Find where the given text appears and provide that cell's center as (X, Y) coordinate. 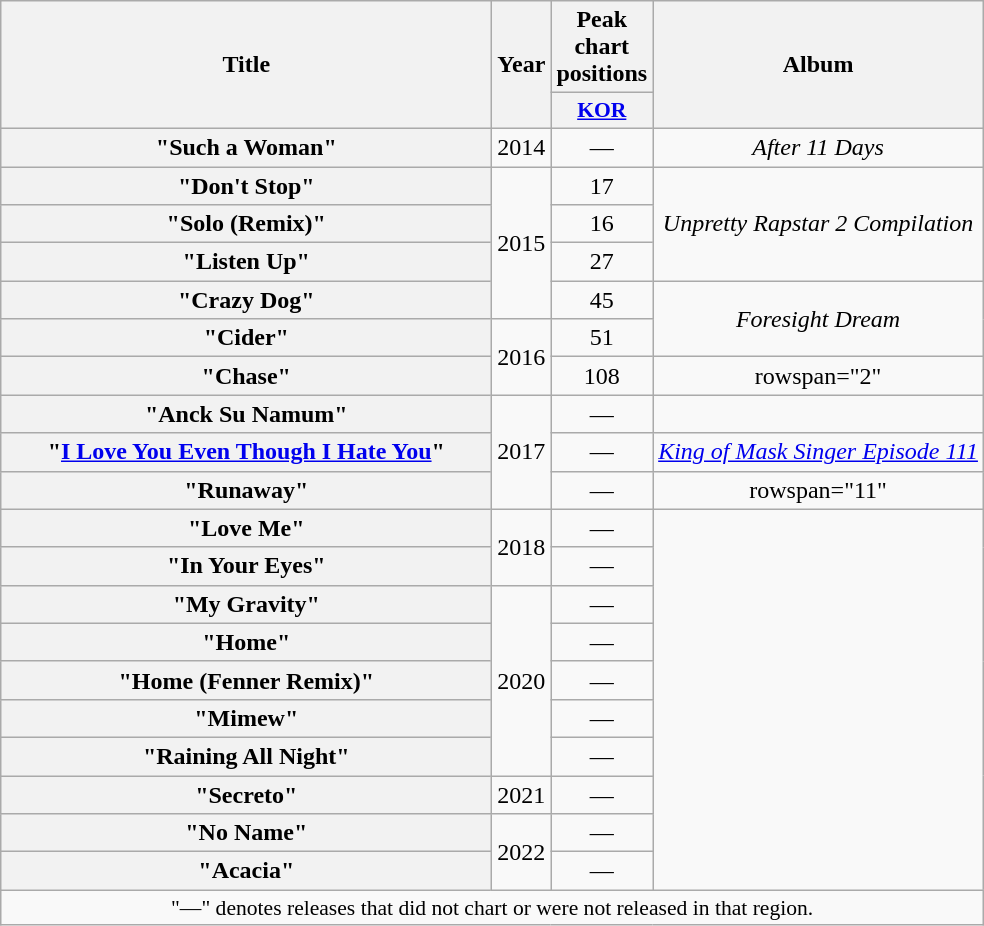
Title (246, 65)
"In Your Eyes" (246, 566)
17 (602, 185)
"Such a Woman" (246, 147)
"Mimew" (246, 718)
Year (522, 65)
"I Love You Even Though I Hate You" (246, 452)
"Solo (Remix)" (246, 224)
"My Gravity" (246, 604)
Unpretty Rapstar 2 Compilation (818, 223)
108 (602, 376)
After 11 Days (818, 147)
"Chase" (246, 376)
"Listen Up" (246, 262)
"Secreto" (246, 795)
"Acacia" (246, 871)
"No Name" (246, 833)
2017 (522, 452)
"Cider" (246, 338)
2021 (522, 795)
King of Mask Singer Episode 111 (818, 452)
45 (602, 300)
"Home" (246, 642)
Album (818, 65)
27 (602, 262)
51 (602, 338)
"Crazy Dog" (246, 300)
"Don't Stop" (246, 185)
2022 (522, 852)
16 (602, 224)
Foresight Dream (818, 319)
"Runaway" (246, 490)
2020 (522, 680)
"Raining All Night" (246, 756)
Peak chart positions (602, 47)
"—" denotes releases that did not chart or were not released in that region. (492, 908)
rowspan="2" (818, 376)
rowspan="11" (818, 490)
2016 (522, 357)
2014 (522, 147)
2018 (522, 547)
KOR (602, 111)
2015 (522, 242)
"Love Me" (246, 528)
"Home (Fenner Remix)" (246, 680)
"Anck Su Namum" (246, 414)
